Identify which cell holds the provided text, then report its (x, y) central coordinate. 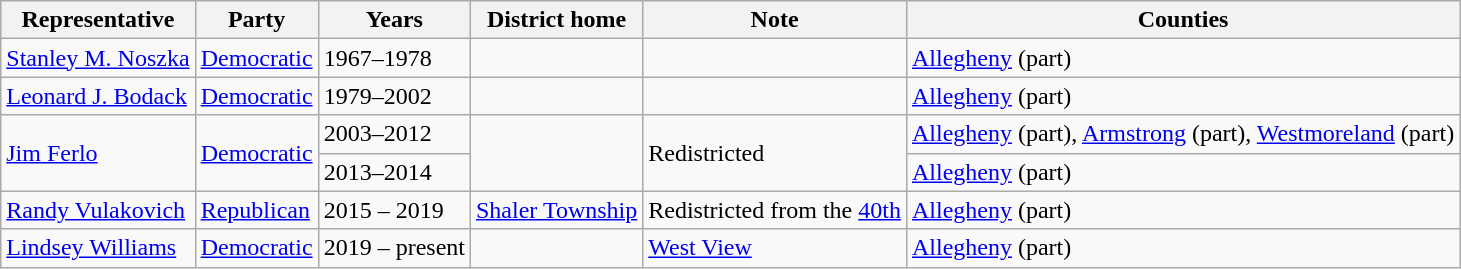
Redistricted (775, 153)
2013–2014 (394, 172)
District home (556, 20)
West View (775, 248)
Party (256, 20)
Stanley M. Noszka (98, 58)
Representative (98, 20)
1979–2002 (394, 96)
Shaler Township (556, 210)
Years (394, 20)
Note (775, 20)
Leonard J. Bodack (98, 96)
Randy Vulakovich (98, 210)
Allegheny (part), Armstrong (part), Westmoreland (part) (1182, 134)
Republican (256, 210)
2019 – present (394, 248)
1967–1978 (394, 58)
2015 – 2019 (394, 210)
Lindsey Williams (98, 248)
Jim Ferlo (98, 153)
Redistricted from the 40th (775, 210)
Counties (1182, 20)
2003–2012 (394, 134)
